From the cell containing the given text, extract its center point as [X, Y] coordinate. 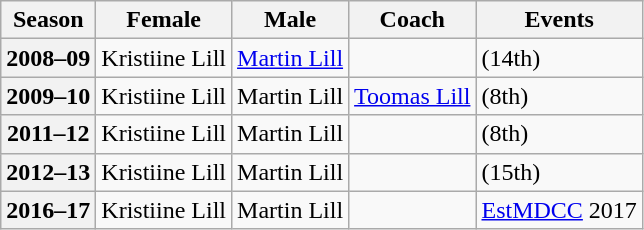
(15th) [559, 172]
Toomas Lill [412, 96]
Coach [412, 20]
Female [164, 20]
2012–13 [48, 172]
2009–10 [48, 96]
EstMDCC 2017 [559, 210]
2008–09 [48, 58]
Events [559, 20]
2011–12 [48, 134]
Male [290, 20]
2016–17 [48, 210]
Season [48, 20]
(14th) [559, 58]
